Provide the [X, Y] coordinate of the cell's center where the given text is located.  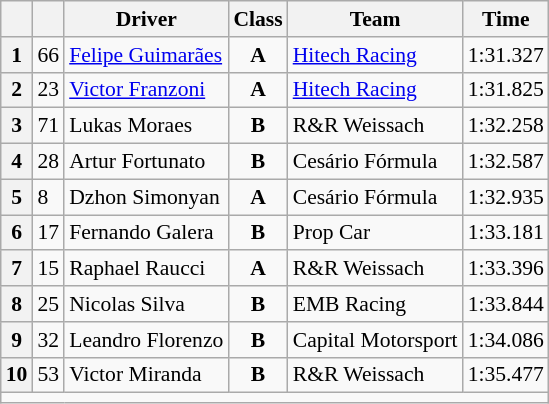
Artur Fortunato [146, 162]
2 [17, 90]
53 [48, 375]
Class [258, 19]
1:31.825 [506, 90]
10 [17, 375]
Victor Miranda [146, 375]
Victor Franzoni [146, 90]
71 [48, 126]
7 [17, 269]
EMB Racing [376, 304]
1:32.935 [506, 197]
4 [17, 162]
1:32.258 [506, 126]
Team [376, 19]
3 [17, 126]
1 [17, 55]
6 [17, 233]
1:33.844 [506, 304]
Dzhon Simonyan [146, 197]
Prop Car [376, 233]
23 [48, 90]
Raphael Raucci [146, 269]
66 [48, 55]
9 [17, 340]
Fernando Galera [146, 233]
5 [17, 197]
Driver [146, 19]
Time [506, 19]
Felipe Guimarães [146, 55]
32 [48, 340]
1:35.477 [506, 375]
1:33.396 [506, 269]
Leandro Florenzo [146, 340]
15 [48, 269]
1:33.181 [506, 233]
Nicolas Silva [146, 304]
Lukas Moraes [146, 126]
17 [48, 233]
28 [48, 162]
Capital Motorsport [376, 340]
1:32.587 [506, 162]
1:34.086 [506, 340]
25 [48, 304]
1:31.327 [506, 55]
